Identify which cell holds the provided text, then report its (x, y) central coordinate. 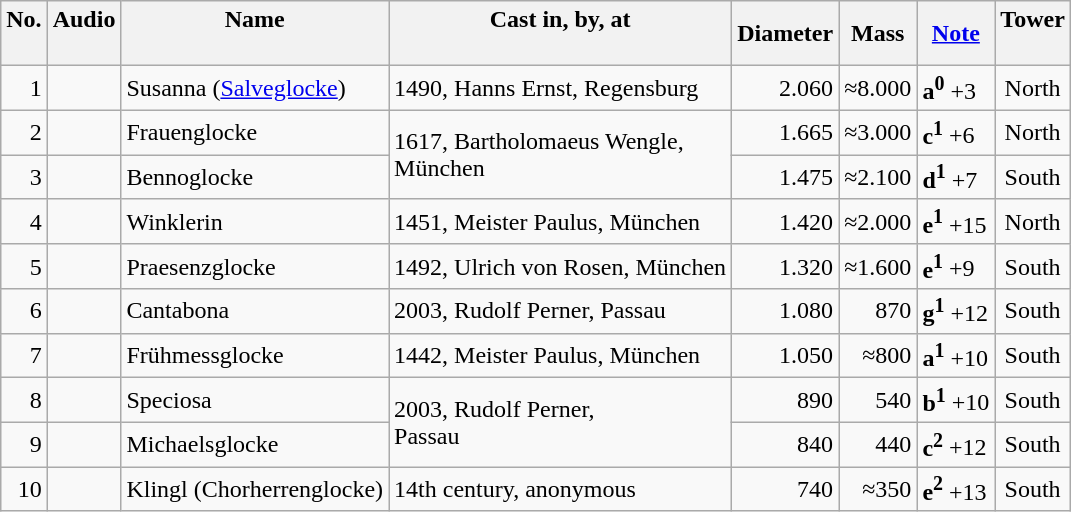
Frauenglocke (255, 132)
c2 +12 (956, 444)
6 (24, 312)
14th century, anonymous (560, 490)
Note (956, 34)
d1 +7 (956, 178)
Frühmessglocke (255, 356)
2.060 (786, 88)
Klingl (Chorherrenglocke) (255, 490)
1.475 (786, 178)
1442, Meister Paulus, München (560, 356)
≈2.000 (878, 222)
1.080 (786, 312)
a0 +3 (956, 88)
3 (24, 178)
870 (878, 312)
≈800 (878, 356)
1451, Meister Paulus, München (560, 222)
Mass (878, 34)
2003, Rudolf Perner, Passau (560, 312)
5 (24, 266)
Michaelsglocke (255, 444)
740 (786, 490)
≈3.000 (878, 132)
≈1.600 (878, 266)
Susanna (Salveglocke) (255, 88)
No. (24, 34)
b1 +10 (956, 400)
e2 +13 (956, 490)
Cantabona (255, 312)
1 (24, 88)
1.665 (786, 132)
≈2.100 (878, 178)
Praesenzglocke (255, 266)
Audio (84, 34)
2 (24, 132)
e1 +9 (956, 266)
10 (24, 490)
440 (878, 444)
890 (786, 400)
g1 +12 (956, 312)
1617, Bartholomaeus Wengle,München (560, 154)
540 (878, 400)
c1 +6 (956, 132)
Diameter (786, 34)
1.420 (786, 222)
Tower (1033, 34)
4 (24, 222)
1.320 (786, 266)
2003, Rudolf Perner,Passau (560, 422)
1490, Hanns Ernst, Regensburg (560, 88)
1492, Ulrich von Rosen, München (560, 266)
e1 +15 (956, 222)
1.050 (786, 356)
≈350 (878, 490)
Cast in, by, at (560, 34)
Winklerin (255, 222)
Name (255, 34)
≈8.000 (878, 88)
Speciosa (255, 400)
9 (24, 444)
a1 +10 (956, 356)
8 (24, 400)
Bennoglocke (255, 178)
840 (786, 444)
7 (24, 356)
